Capture the cell that displays the provided text and extract its (X, Y) central coordinate. 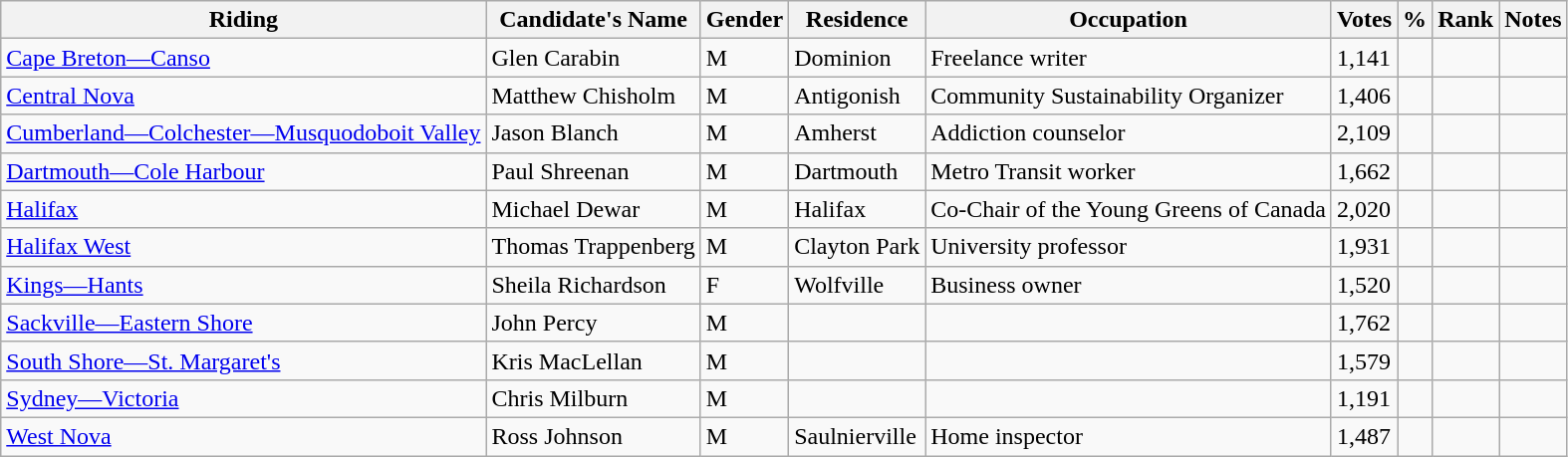
Dartmouth—Cole Harbour (243, 171)
F (744, 285)
Glen Carabin (594, 58)
Rank (1466, 20)
Chris Milburn (594, 398)
1,487 (1364, 436)
2,109 (1364, 133)
Central Nova (243, 96)
1,762 (1364, 323)
Antigonish (857, 96)
Saulnierville (857, 436)
Cape Breton—Canso (243, 58)
Paul Shreenan (594, 171)
1,662 (1364, 171)
Thomas Trappenberg (594, 247)
Notes (1533, 20)
Kris MacLellan (594, 360)
1,191 (1364, 398)
Clayton Park (857, 247)
Dartmouth (857, 171)
Occupation (1129, 20)
Kings—Hants (243, 285)
Dominion (857, 58)
Gender (744, 20)
Business owner (1129, 285)
Candidate's Name (594, 20)
Community Sustainability Organizer (1129, 96)
% (1415, 20)
Wolfville (857, 285)
1,520 (1364, 285)
Amherst (857, 133)
West Nova (243, 436)
Addiction counselor (1129, 133)
Votes (1364, 20)
Freelance writer (1129, 58)
Michael Dewar (594, 209)
Halifax West (243, 247)
1,141 (1364, 58)
1,579 (1364, 360)
2,020 (1364, 209)
1,406 (1364, 96)
Matthew Chisholm (594, 96)
John Percy (594, 323)
Co-Chair of the Young Greens of Canada (1129, 209)
Residence (857, 20)
Sackville—Eastern Shore (243, 323)
Sheila Richardson (594, 285)
Cumberland—Colchester—Musquodoboit Valley (243, 133)
Riding (243, 20)
University professor (1129, 247)
Metro Transit worker (1129, 171)
1,931 (1364, 247)
Jason Blanch (594, 133)
Home inspector (1129, 436)
Sydney—Victoria (243, 398)
South Shore—St. Margaret's (243, 360)
Ross Johnson (594, 436)
